Search for the cell housing the specified text and yield its [x, y] center coordinate. 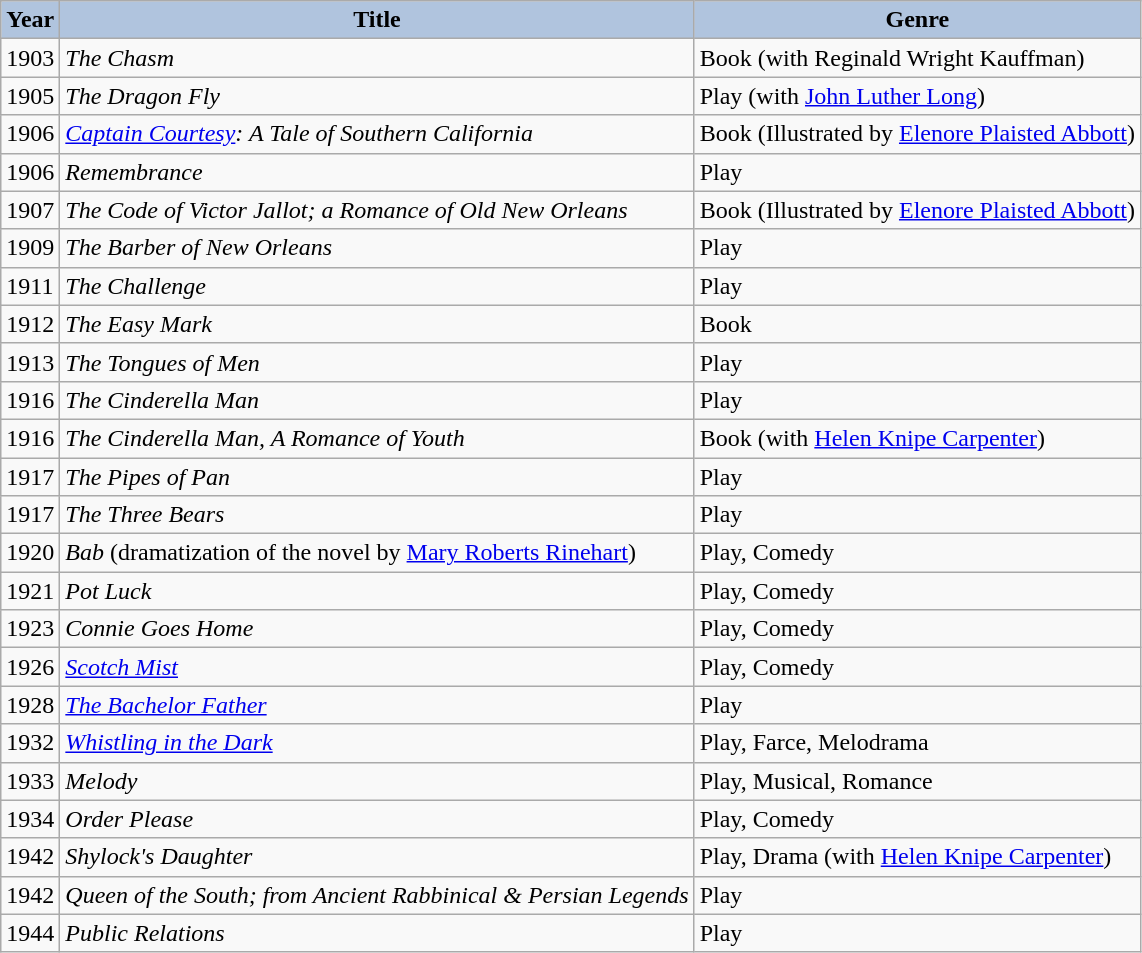
The Bachelor Father [377, 705]
Bab (dramatization of the novel by Mary Roberts Rinehart) [377, 553]
The Cinderella Man [377, 400]
1923 [30, 629]
Public Relations [377, 933]
1944 [30, 933]
1934 [30, 819]
1905 [30, 96]
Year [30, 20]
Connie Goes Home [377, 629]
Order Please [377, 819]
The Pipes of Pan [377, 477]
The Cinderella Man, A Romance of Youth [377, 438]
Pot Luck [377, 591]
Play, Musical, Romance [917, 781]
Play (with John Luther Long) [917, 96]
Book (with Helen Knipe Carpenter) [917, 438]
1907 [30, 210]
1909 [30, 248]
The Code of Victor Jallot; a Romance of Old New Orleans [377, 210]
Melody [377, 781]
Genre [917, 20]
The Tongues of Men [377, 362]
The Dragon Fly [377, 96]
Book [917, 324]
Book (with Reginald Wright Kauffman) [917, 58]
1912 [30, 324]
The Three Bears [377, 515]
1921 [30, 591]
Whistling in the Dark [377, 743]
Shylock's Daughter [377, 857]
Play, Farce, Melodrama [917, 743]
The Challenge [377, 286]
The Barber of New Orleans [377, 248]
1932 [30, 743]
Title [377, 20]
1933 [30, 781]
1928 [30, 705]
Play, Drama (with Helen Knipe Carpenter) [917, 857]
1911 [30, 286]
1903 [30, 58]
Captain Courtesy: A Tale of Southern California [377, 134]
1926 [30, 667]
The Chasm [377, 58]
1913 [30, 362]
Queen of the South; from Ancient Rabbinical & Persian Legends [377, 895]
Remembrance [377, 172]
Scotch Mist [377, 667]
1920 [30, 553]
The Easy Mark [377, 324]
